Output the [x, y] coordinate of the center of the cell containing the given text.  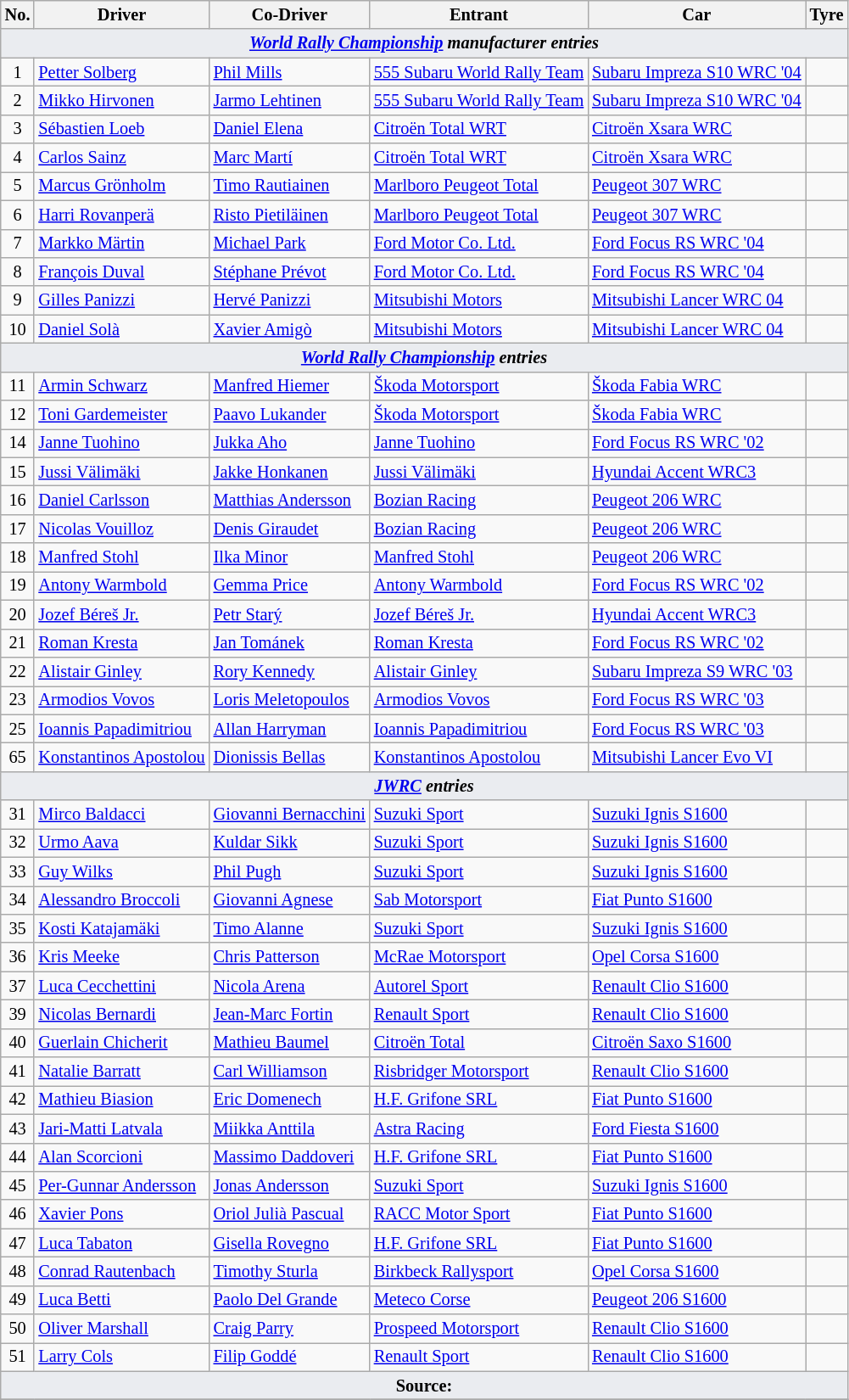
Miikka Anttila [290, 1128]
Nicolas Vouilloz [121, 529]
18 [18, 557]
12 [18, 415]
41 [18, 1072]
Source: [424, 1386]
11 [18, 386]
37 [18, 986]
34 [18, 900]
Luca Betti [121, 1300]
Marc Martí [290, 158]
Astra Racing [478, 1128]
35 [18, 928]
23 [18, 700]
Jonas Andersson [290, 1185]
Craig Parry [290, 1329]
Daniel Elena [290, 129]
Luca Tabaton [121, 1243]
2 [18, 100]
19 [18, 585]
39 [18, 1014]
Co-Driver [290, 14]
Alessandro Broccoli [121, 900]
Timo Rautiainen [290, 186]
45 [18, 1185]
Loris Meletopoulos [290, 700]
48 [18, 1271]
Sébastien Loeb [121, 129]
Peugeot 206 S1600 [696, 1300]
Subaru Impreza S9 WRC '03 [696, 671]
1 [18, 72]
Marcus Grönholm [121, 186]
Urmo Aava [121, 843]
Jarmo Lehtinen [290, 100]
42 [18, 1100]
Per-Gunnar Andersson [121, 1185]
10 [18, 329]
49 [18, 1300]
Carl Williamson [290, 1072]
Paavo Lukander [290, 415]
Xavier Pons [121, 1214]
Jakke Honkanen [290, 472]
Phil Pugh [290, 871]
Risto Pietiläinen [290, 215]
15 [18, 472]
47 [18, 1243]
6 [18, 215]
Mikko Hirvonen [121, 100]
16 [18, 500]
Massimo Daddoveri [290, 1157]
Kuldar Sikk [290, 843]
Gemma Price [290, 585]
Ilka Minor [290, 557]
Mitsubishi Lancer Evo VI [696, 757]
Risbridger Motorsport [478, 1072]
JWRC entries [424, 786]
17 [18, 529]
Prospeed Motorsport [478, 1329]
Autorel Sport [478, 986]
44 [18, 1157]
4 [18, 158]
Allan Harryman [290, 729]
Entrant [478, 14]
World Rally Championship manufacturer entries [424, 43]
31 [18, 815]
14 [18, 443]
Jukka Aho [290, 443]
Rory Kennedy [290, 671]
5 [18, 186]
Harri Rovanperä [121, 215]
Mathieu Baumel [290, 1043]
Oriol Julià Pascual [290, 1214]
Hervé Panizzi [290, 300]
Mirco Baldacci [121, 815]
Citroën Saxo S1600 [696, 1043]
Luca Cecchettini [121, 986]
Conrad Rautenbach [121, 1271]
22 [18, 671]
50 [18, 1329]
Nicola Arena [290, 986]
36 [18, 957]
Guy Wilks [121, 871]
Larry Cols [121, 1357]
Tyre [827, 14]
Armin Schwarz [121, 386]
25 [18, 729]
7 [18, 244]
Oliver Marshall [121, 1329]
3 [18, 129]
Dionissis Bellas [290, 757]
Mathieu Biasion [121, 1100]
Daniel Solà [121, 329]
Meteco Corse [478, 1300]
Jan Tománek [290, 643]
Filip Goddé [290, 1357]
Gilles Panizzi [121, 300]
Chris Patterson [290, 957]
Guerlain Chicherit [121, 1043]
Nicolas Bernardi [121, 1014]
Stéphane Prévot [290, 272]
Carlos Sainz [121, 158]
Petr Starý [290, 614]
Alan Scorcioni [121, 1157]
Paolo Del Grande [290, 1300]
32 [18, 843]
Kosti Katajamäki [121, 928]
Matthias Andersson [290, 500]
Denis Giraudet [290, 529]
Phil Mills [290, 72]
Citroën Total [478, 1043]
Driver [121, 14]
François Duval [121, 272]
46 [18, 1214]
Markko Märtin [121, 244]
Jean-Marc Fortin [290, 1014]
21 [18, 643]
McRae Motorsport [478, 957]
Eric Domenech [290, 1100]
Petter Solberg [121, 72]
Birkbeck Rallysport [478, 1271]
Toni Gardemeister [121, 415]
8 [18, 272]
World Rally Championship entries [424, 357]
Daniel Carlsson [121, 500]
Manfred Hiemer [290, 386]
Ford Fiesta S1600 [696, 1128]
20 [18, 614]
Michael Park [290, 244]
Giovanni Agnese [290, 900]
Car [696, 14]
No. [18, 14]
43 [18, 1128]
Sab Motorsport [478, 900]
Xavier Amigò [290, 329]
9 [18, 300]
33 [18, 871]
40 [18, 1043]
65 [18, 757]
Gisella Rovegno [290, 1243]
RACC Motor Sport [478, 1214]
Giovanni Bernacchini [290, 815]
Timothy Sturla [290, 1271]
Jari-Matti Latvala [121, 1128]
51 [18, 1357]
Kris Meeke [121, 957]
Timo Alanne [290, 928]
Natalie Barratt [121, 1072]
